Detect which cell encompasses the target text, then output its (X, Y) center coordinate. 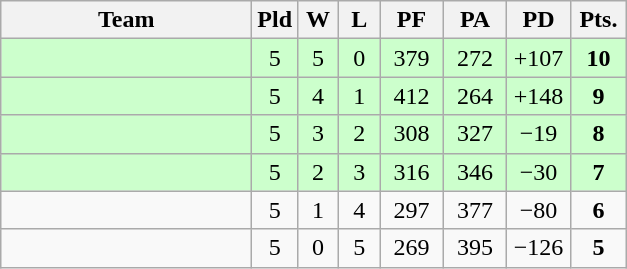
327 (475, 134)
264 (475, 96)
316 (412, 172)
412 (412, 96)
PD (539, 20)
−126 (539, 248)
377 (475, 210)
Pld (275, 20)
+107 (539, 58)
395 (475, 248)
PA (475, 20)
Pts. (598, 20)
Team (126, 20)
297 (412, 210)
−30 (539, 172)
PF (412, 20)
−19 (539, 134)
272 (475, 58)
W (318, 20)
269 (412, 248)
+148 (539, 96)
L (360, 20)
−80 (539, 210)
7 (598, 172)
346 (475, 172)
10 (598, 58)
6 (598, 210)
379 (412, 58)
8 (598, 134)
308 (412, 134)
9 (598, 96)
